For the text-containing cell, return its midpoint in [X, Y] coordinate format. 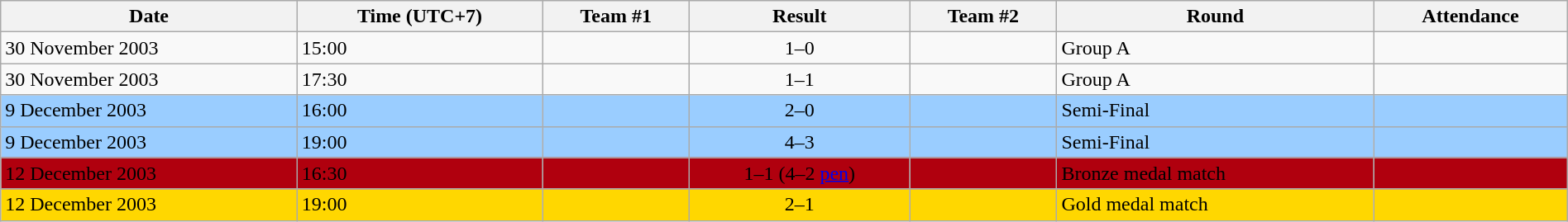
15:00 [419, 48]
17:30 [419, 79]
16:30 [419, 173]
16:00 [419, 111]
Bronze medal match [1216, 173]
Result [800, 17]
Date [149, 17]
Team #1 [616, 17]
Round [1216, 17]
Team #2 [983, 17]
Gold medal match [1216, 205]
Time (UTC+7) [419, 17]
1–1 [800, 79]
2–1 [800, 205]
1–1 (4–2 pen) [800, 173]
4–3 [800, 142]
2–0 [800, 111]
Attendance [1470, 17]
1–0 [800, 48]
